Output the (x, y) coordinate of the center of the cell containing the given text.  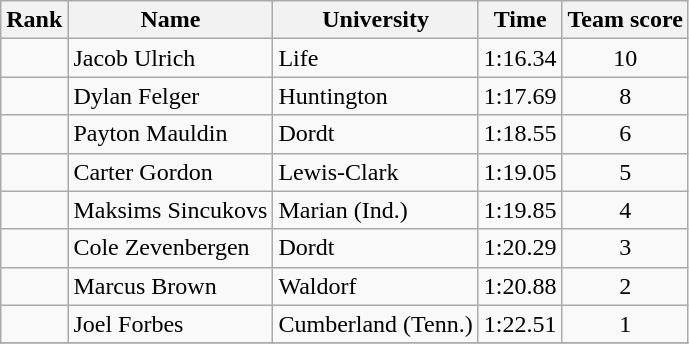
1:19.85 (520, 210)
Team score (625, 20)
Time (520, 20)
1:17.69 (520, 96)
Life (376, 58)
1 (625, 324)
5 (625, 172)
Carter Gordon (170, 172)
Huntington (376, 96)
4 (625, 210)
1:20.29 (520, 248)
Maksims Sincukovs (170, 210)
Rank (34, 20)
1:18.55 (520, 134)
Waldorf (376, 286)
6 (625, 134)
1:16.34 (520, 58)
3 (625, 248)
Payton Mauldin (170, 134)
1:22.51 (520, 324)
1:20.88 (520, 286)
University (376, 20)
Joel Forbes (170, 324)
Cole Zevenbergen (170, 248)
Cumberland (Tenn.) (376, 324)
Marian (Ind.) (376, 210)
2 (625, 286)
Name (170, 20)
Dylan Felger (170, 96)
Lewis-Clark (376, 172)
Marcus Brown (170, 286)
Jacob Ulrich (170, 58)
1:19.05 (520, 172)
8 (625, 96)
10 (625, 58)
